For the text-containing cell, return its midpoint in (X, Y) coordinate format. 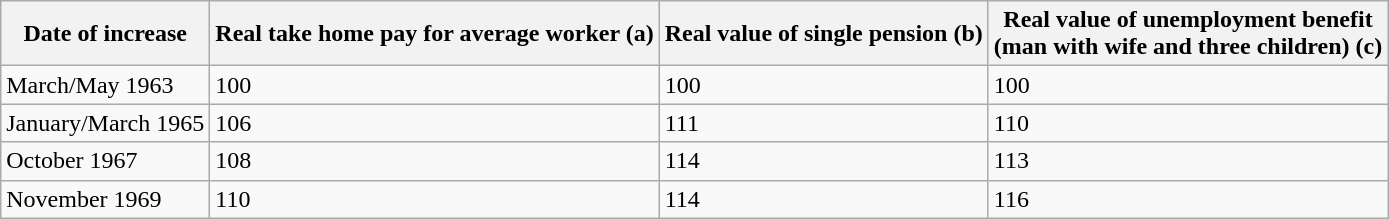
113 (1188, 161)
March/May 1963 (106, 85)
106 (434, 123)
Date of increase (106, 34)
108 (434, 161)
116 (1188, 199)
111 (824, 123)
October 1967 (106, 161)
January/March 1965 (106, 123)
November 1969 (106, 199)
Real value of single pension (b) (824, 34)
Real take home pay for average worker (a) (434, 34)
Real value of unemployment benefit(man with wife and three children) (c) (1188, 34)
